Output the [x, y] coordinate of the center of the cell containing the given text.  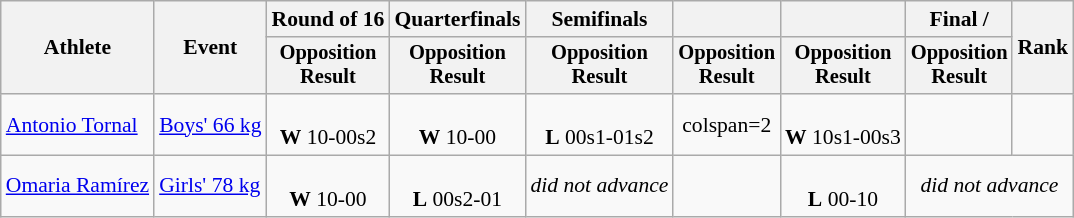
L 00s1-01s2 [599, 124]
Round of 16 [328, 19]
Event [210, 48]
L 00s2-01 [457, 186]
Girls' 78 kg [210, 186]
Rank [1042, 48]
L 00-10 [843, 186]
Semifinals [599, 19]
colspan=2 [726, 124]
W 10s1-00s3 [843, 124]
Boys' 66 kg [210, 124]
Omaria Ramírez [78, 186]
W 10-00s2 [328, 124]
Quarterfinals [457, 19]
Final / [960, 19]
Antonio Tornal [78, 124]
Athlete [78, 48]
